Extract the (x, y) coordinate from the center of the cell holding the provided text.  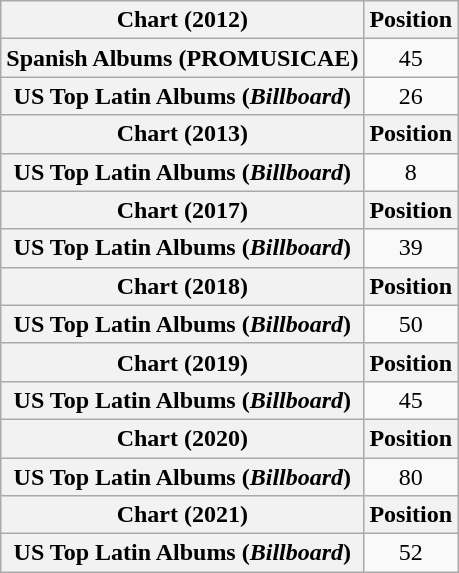
80 (411, 477)
50 (411, 324)
Chart (2019) (182, 362)
Chart (2012) (182, 20)
Spanish Albums (PROMUSICAE) (182, 58)
Chart (2020) (182, 438)
52 (411, 553)
8 (411, 172)
39 (411, 248)
Chart (2013) (182, 134)
Chart (2021) (182, 515)
Chart (2017) (182, 210)
Chart (2018) (182, 286)
26 (411, 96)
